Determine the (x, y) coordinate at the center of the cell enclosing the given text.  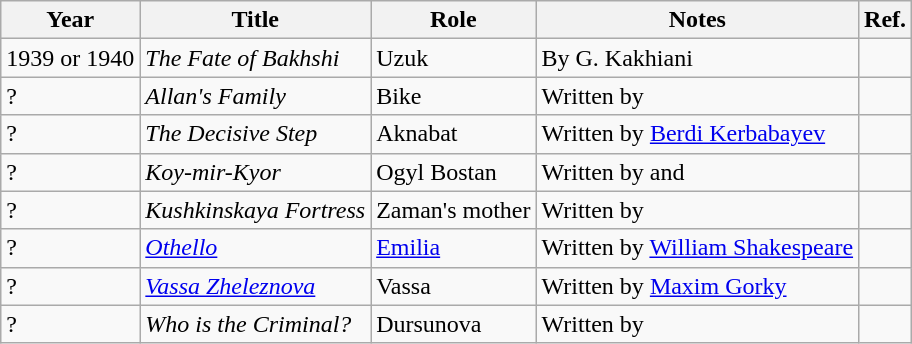
Written by and (698, 172)
Year (70, 20)
Bike (454, 96)
Who is the Criminal? (256, 324)
Dursunova (454, 324)
Vassa (454, 286)
Othello (256, 248)
Role (454, 20)
Written by Maxim Gorky (698, 286)
Uzuk (454, 58)
Notes (698, 20)
By G. Kakhiani (698, 58)
The Decisive Step (256, 134)
Zaman's mother (454, 210)
Ref. (886, 20)
1939 or 1940 (70, 58)
The Fate of Bakhshi (256, 58)
Allan's Family (256, 96)
Ogyl Bostan (454, 172)
Kushkinskaya Fortress (256, 210)
Koy-mir-Kyor (256, 172)
Written by William Shakespeare (698, 248)
Vassa Zheleznova (256, 286)
Aknabat (454, 134)
Title (256, 20)
Written by Berdi Kerbabayev (698, 134)
Emilia (454, 248)
